Provide the [x, y] coordinate of the cell's center where the given text is located.  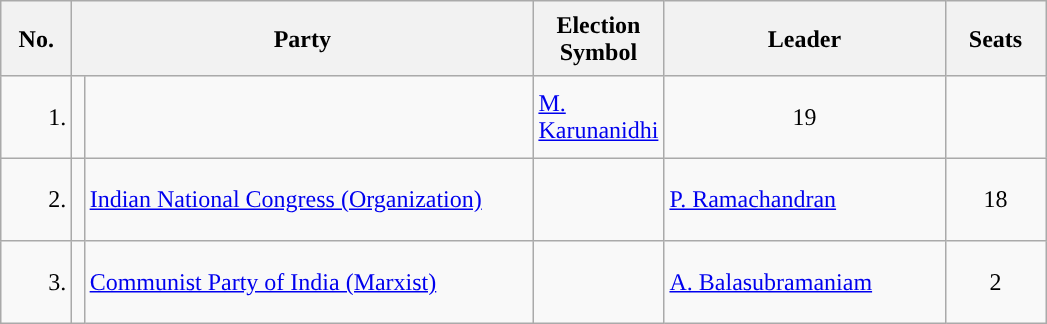
P. Ramachandran [804, 199]
19 [804, 117]
Communist Party of India (Marxist) [308, 282]
Party [302, 38]
Indian National Congress (Organization) [308, 199]
Seats [996, 38]
M. Karunanidhi [598, 117]
2 [996, 282]
Election Symbol [598, 38]
Leader [804, 38]
2. [36, 199]
No. [36, 38]
3. [36, 282]
18 [996, 199]
A. Balasubramaniam [804, 282]
1. [36, 117]
